Detect which cell encompasses the target text, then output its [x, y] center coordinate. 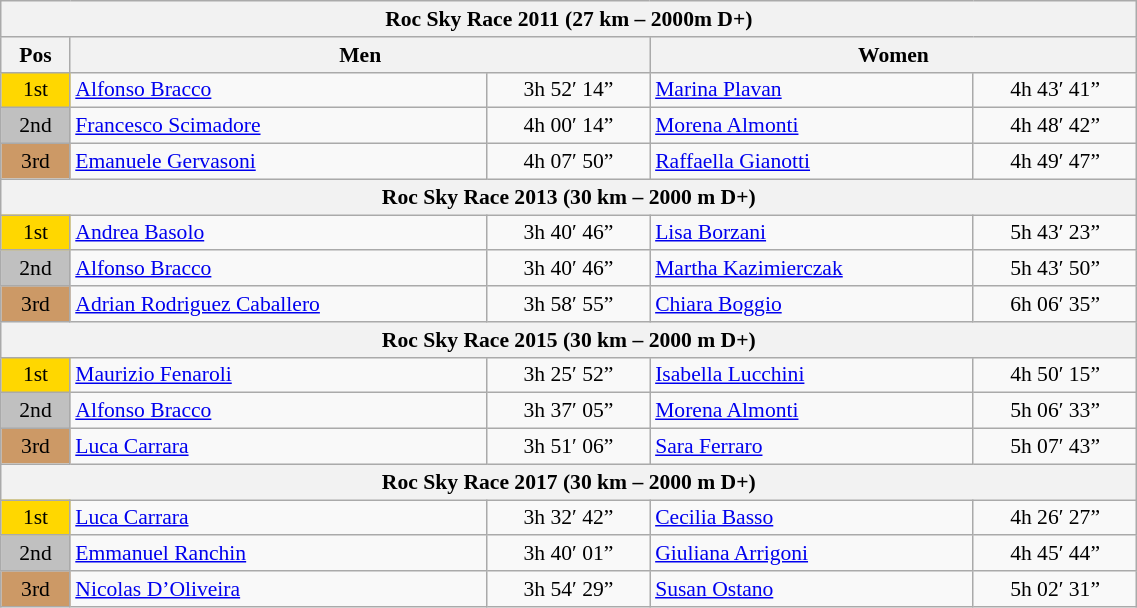
5h 43′ 23” [1055, 233]
5h 43′ 50” [1055, 269]
Raffaella Gianotti [812, 162]
Women [894, 55]
Roc Sky Race 2015 (30 km – 2000 m D+) [569, 340]
Maurizio Fenaroli [278, 375]
Cecilia Basso [812, 518]
Roc Sky Race 2017 (30 km – 2000 m D+) [569, 482]
Martha Kazimierczak [812, 269]
4h 26′ 27” [1055, 518]
3h 32′ 42” [568, 518]
Francesco Scimadore [278, 126]
3h 51′ 06” [568, 447]
4h 43′ 41” [1055, 90]
5h 02′ 31” [1055, 589]
3h 54′ 29” [568, 589]
Nicolas D’Oliveira [278, 589]
Giuliana Arrigoni [812, 554]
6h 06′ 35” [1055, 304]
Men [360, 55]
Emmanuel Ranchin [278, 554]
Adrian Rodriguez Caballero [278, 304]
Roc Sky Race 2013 (30 km – 2000 m D+) [569, 197]
4h 00′ 14” [568, 126]
Pos [36, 55]
Emanuele Gervasoni [278, 162]
Andrea Basolo [278, 233]
4h 49′ 47” [1055, 162]
3h 25′ 52” [568, 375]
Lisa Borzani [812, 233]
4h 07′ 50” [568, 162]
5h 07′ 43” [1055, 447]
4h 45′ 44” [1055, 554]
Marina Plavan [812, 90]
Roc Sky Race 2011 (27 km – 2000m D+) [569, 19]
Sara Ferraro [812, 447]
5h 06′ 33” [1055, 411]
3h 37′ 05” [568, 411]
3h 52′ 14” [568, 90]
4h 50′ 15” [1055, 375]
4h 48′ 42” [1055, 126]
Chiara Boggio [812, 304]
Susan Ostano [812, 589]
3h 40′ 01” [568, 554]
Isabella Lucchini [812, 375]
3h 58′ 55” [568, 304]
